Scan for the cell matching the given text and deliver its (x, y) coordinate at center. 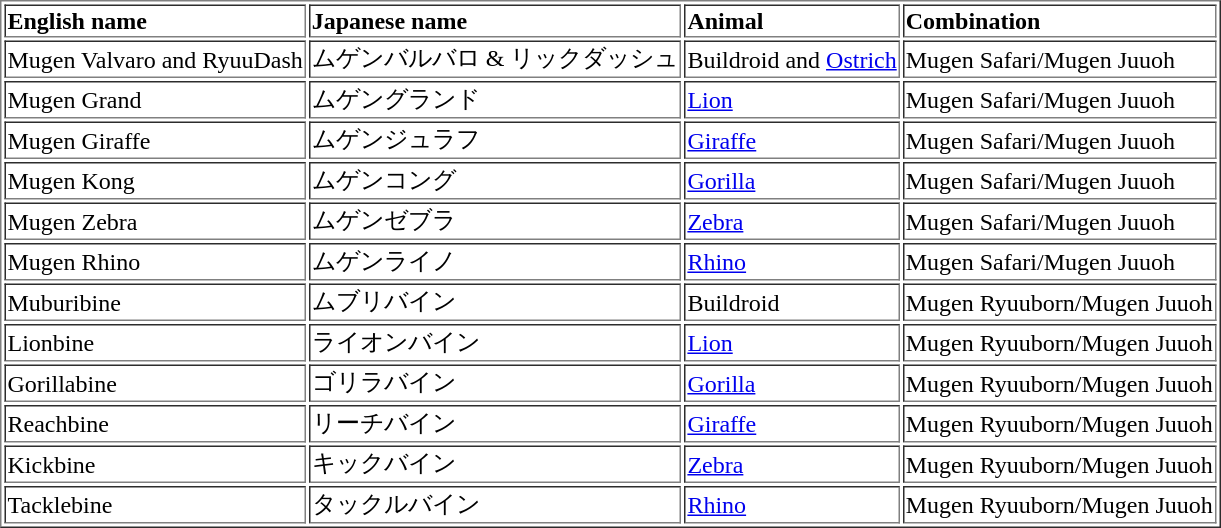
ムゲンコング (496, 181)
Japanese name (496, 20)
Tacklebine (154, 505)
ムゲンライノ (496, 262)
リーチバイン (496, 424)
Mugen Valvaro and RyuuDash (154, 59)
Muburibine (154, 303)
ゴリラバイン (496, 383)
Buildroid (792, 303)
ムゲングランド (496, 100)
Mugen Zebra (154, 221)
Combination (1060, 20)
Reachbine (154, 424)
Mugen Giraffe (154, 141)
Gorillabine (154, 383)
Animal (792, 20)
ムゲンジュラフ (496, 141)
Mugen Grand (154, 100)
タックルバイン (496, 505)
ライオンバイン (496, 343)
Mugen Kong (154, 181)
キックバイン (496, 465)
Kickbine (154, 465)
English name (154, 20)
ムブリバイン (496, 303)
Mugen Rhino (154, 262)
Buildroid and Ostrich (792, 59)
Lionbine (154, 343)
ムゲンバルバロ & リックダッシュ (496, 59)
ムゲンゼブラ (496, 221)
